Return [X, Y] of the center of cell containing provided text 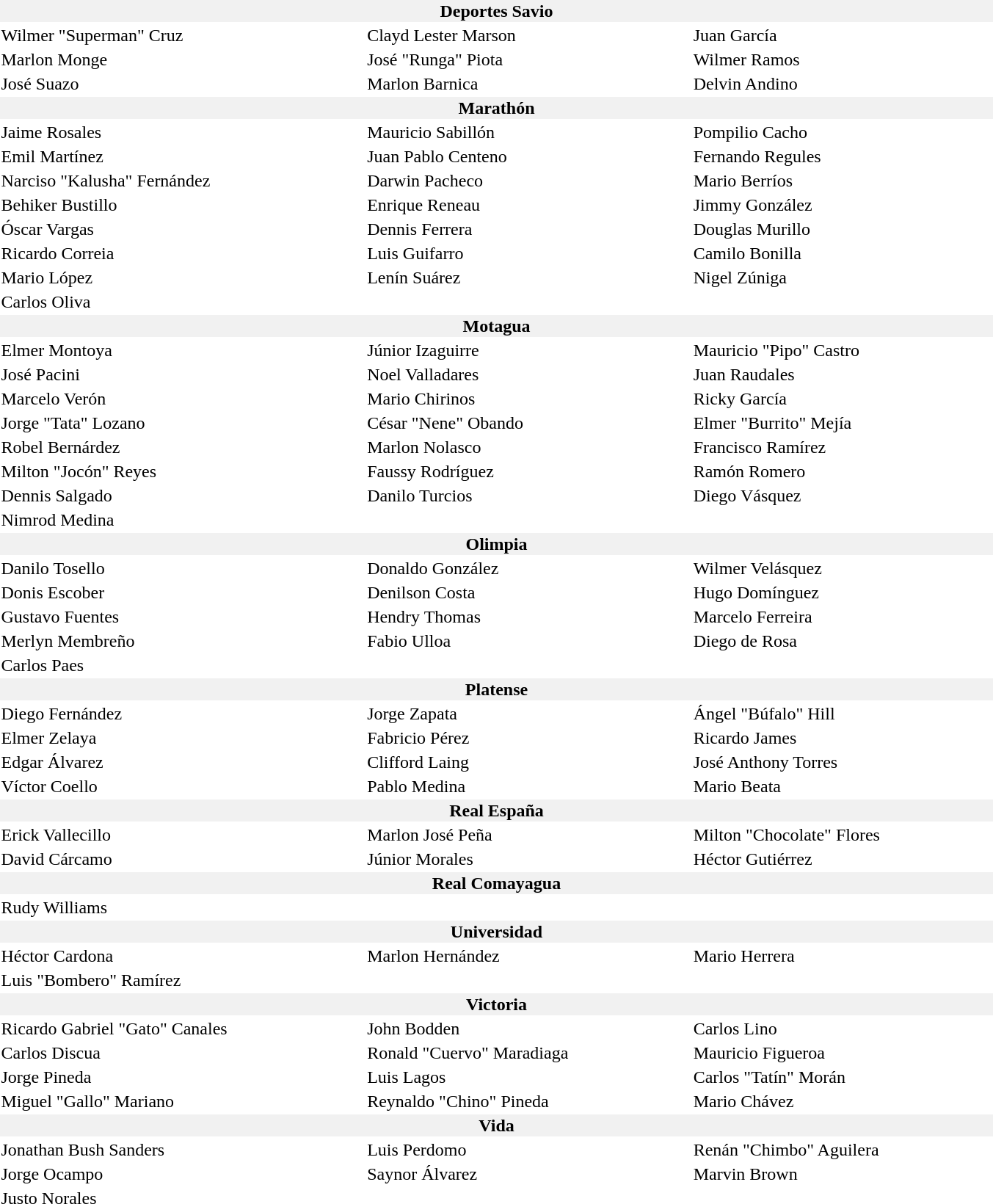
Pompilio Cacho [843, 132]
Platense [496, 689]
Jorge Zapata [528, 714]
Pablo Medina [528, 786]
Danilo Tosello [182, 568]
Nimrod Medina [182, 520]
John Bodden [528, 1029]
Mario Berríos [843, 181]
Víctor Coello [182, 786]
Ramón Romero [843, 471]
Real España [496, 810]
Jonathan Bush Sanders [182, 1150]
José Suazo [182, 84]
Faussy Rodríguez [528, 471]
Ricardo Gabriel "Gato" Canales [182, 1029]
Deportes Savio [496, 11]
Mario Chávez [843, 1101]
Miguel "Gallo" Mariano [182, 1101]
Donaldo González [528, 568]
Diego Vásquez [843, 496]
Luis "Bombero" Ramírez [182, 980]
Victoria [496, 1004]
Narciso "Kalusha" Fernández [182, 181]
Mario Beata [843, 786]
Wilmer Velásquez [843, 568]
Emil Martínez [182, 156]
Marvin Brown [843, 1174]
Juan Raudales [843, 374]
Milton "Jocón" Reyes [182, 471]
Marcelo Verón [182, 399]
Robel Bernárdez [182, 447]
José "Runga" Piota [528, 59]
Dennis Salgado [182, 496]
Edgar Álvarez [182, 762]
Júnior Morales [528, 859]
Camilo Bonilla [843, 253]
Marlon Barnica [528, 84]
Jorge "Tata" Lozano [182, 423]
Delvin Andino [843, 84]
Renán "Chimbo" Aguilera [843, 1150]
Fernando Regules [843, 156]
Mario Chirinos [528, 399]
Marlon Monge [182, 59]
Ricardo James [843, 738]
Luis Guifarro [528, 253]
Ricardo Correia [182, 253]
Marathón [496, 108]
Real Comayagua [496, 883]
Saynor Álvarez [528, 1174]
Enrique Reneau [528, 205]
Merlyn Membreño [182, 641]
Elmer Montoya [182, 350]
Gustavo Fuentes [182, 617]
Diego de Rosa [843, 641]
Clifford Laing [528, 762]
Vida [496, 1125]
José Anthony Torres [843, 762]
Mario Herrera [843, 956]
Universidad [496, 932]
Nigel Zúniga [843, 278]
Mauricio "Pipo" Castro [843, 350]
Jorge Ocampo [182, 1174]
Diego Fernández [182, 714]
Elmer Zelaya [182, 738]
Danilo Turcios [528, 496]
Erick Vallecillo [182, 835]
Ronald "Cuervo" Maradiaga [528, 1053]
Marlon Hernández [528, 956]
Jimmy González [843, 205]
Hugo Domínguez [843, 592]
José Pacini [182, 374]
Carlos "Tatín" Morán [843, 1077]
Donis Escober [182, 592]
Rudy Williams [182, 907]
Carlos Discua [182, 1053]
Óscar Vargas [182, 229]
Francisco Ramírez [843, 447]
Héctor Gutiérrez [843, 859]
Mario López [182, 278]
Fabricio Pérez [528, 738]
Lenín Suárez [528, 278]
David Cárcamo [182, 859]
Luis Lagos [528, 1077]
Behiker Bustillo [182, 205]
Reynaldo "Chino" Pineda [528, 1101]
Mauricio Figueroa [843, 1053]
Wilmer Ramos [843, 59]
Marcelo Ferreira [843, 617]
Héctor Cardona [182, 956]
Hendry Thomas [528, 617]
Juan García [843, 35]
Noel Valladares [528, 374]
Fabio Ulloa [528, 641]
Jorge Pineda [182, 1077]
Ángel "Búfalo" Hill [843, 714]
Ricky García [843, 399]
Carlos Lino [843, 1029]
Elmer "Burrito" Mejía [843, 423]
Luis Perdomo [528, 1150]
Carlos Paes [182, 665]
Milton "Chocolate" Flores [843, 835]
Mauricio Sabillón [528, 132]
Clayd Lester Marson [528, 35]
Denilson Costa [528, 592]
Motagua [496, 326]
Dennis Ferrera [528, 229]
Darwin Pacheco [528, 181]
Marlon Nolasco [528, 447]
Juan Pablo Centeno [528, 156]
Jaime Rosales [182, 132]
César "Nene" Obando [528, 423]
Wilmer "Superman" Cruz [182, 35]
Marlon José Peña [528, 835]
Olimpia [496, 544]
Júnior Izaguirre [528, 350]
Douglas Murillo [843, 229]
Carlos Oliva [182, 302]
